Extract the [x, y] coordinate from the center of the cell holding the provided text.  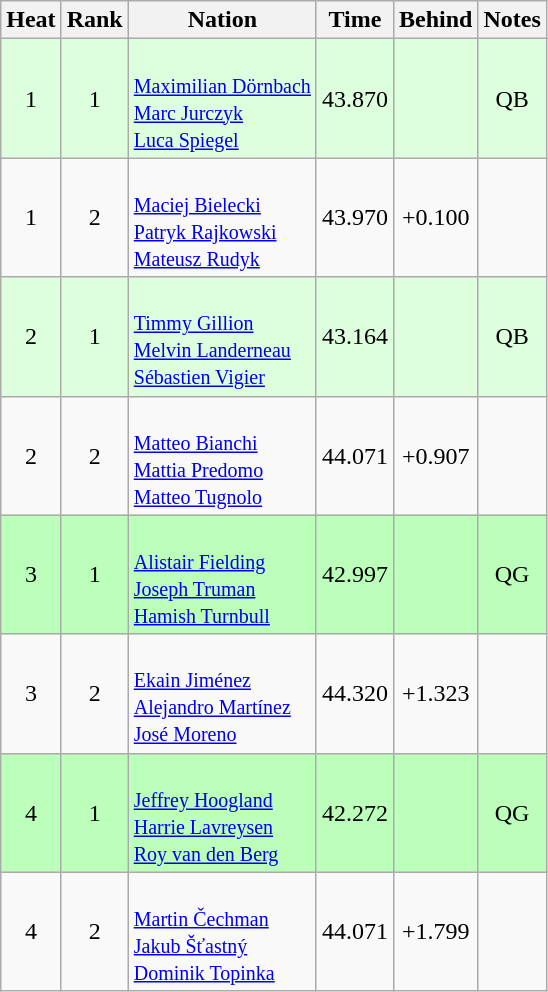
42.997 [354, 574]
42.272 [354, 812]
43.970 [354, 218]
44.320 [354, 694]
Matteo BianchiMattia PredomoMatteo Tugnolo [222, 456]
Heat [31, 20]
Maximilian DörnbachMarc JurczykLuca Spiegel [222, 98]
+1.323 [435, 694]
Jeffrey HooglandHarrie LavreysenRoy van den Berg [222, 812]
Behind [435, 20]
Timmy GillionMelvin LanderneauSébastien Vigier [222, 336]
+1.799 [435, 932]
+0.907 [435, 456]
43.164 [354, 336]
Time [354, 20]
+0.100 [435, 218]
43.870 [354, 98]
Maciej BieleckiPatryk RajkowskiMateusz Rudyk [222, 218]
Ekain JiménezAlejandro MartínezJosé Moreno [222, 694]
Rank [94, 20]
Alistair FieldingJoseph TrumanHamish Turnbull [222, 574]
Martin ČechmanJakub ŠťastnýDominik Topinka [222, 932]
Notes [512, 20]
Nation [222, 20]
